Provide the [x, y] coordinate of the cell's center where the given text is located.  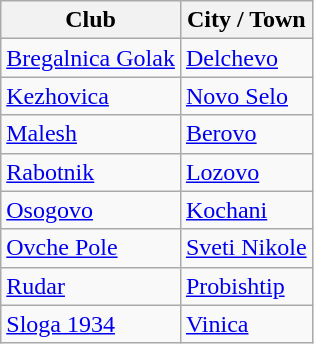
Kochani [246, 210]
Ovche Pole [91, 248]
Vinica [246, 324]
Novo Selo [246, 96]
Berovo [246, 134]
Probishtip [246, 286]
Kezhovica [91, 96]
Malesh [91, 134]
Sveti Nikole [246, 248]
Rudar [91, 286]
Rabotnik [91, 172]
Sloga 1934 [91, 324]
Delchevo [246, 58]
Club [91, 20]
Osogovo [91, 210]
City / Town [246, 20]
Bregalnica Golak [91, 58]
Lozovo [246, 172]
